For the text-containing cell, return its midpoint in (X, Y) coordinate format. 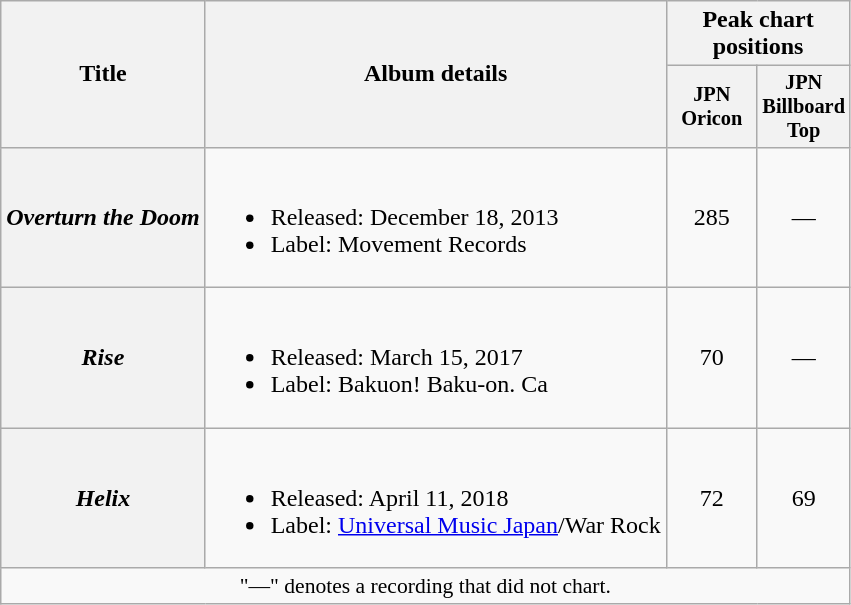
285 (712, 217)
72 (712, 498)
Released: April 11, 2018Label: Universal Music Japan/War Rock (436, 498)
"—" denotes a recording that did not chart. (426, 586)
70 (712, 358)
Title (103, 74)
Helix (103, 498)
Overturn the Doom (103, 217)
69 (803, 498)
JPNBillboardTop (803, 107)
Rise (103, 358)
JPNOricon (712, 107)
Released: March 15, 2017Label: Bakuon! Baku-on. Ca (436, 358)
Album details (436, 74)
Released: December 18, 2013Label: Movement Records (436, 217)
Peak chart positions (758, 34)
